Return the (x, y) coordinate for the center point of the cell that contains the specified text.  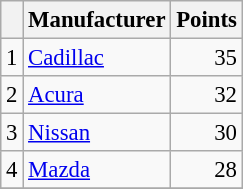
35 (206, 58)
Manufacturer (97, 20)
3 (12, 133)
28 (206, 170)
30 (206, 133)
Nissan (97, 133)
4 (12, 170)
Mazda (97, 170)
Cadillac (97, 58)
1 (12, 58)
2 (12, 95)
Acura (97, 95)
Points (206, 20)
32 (206, 95)
